Locate the cell with the specified text and output its [X, Y] center coordinate. 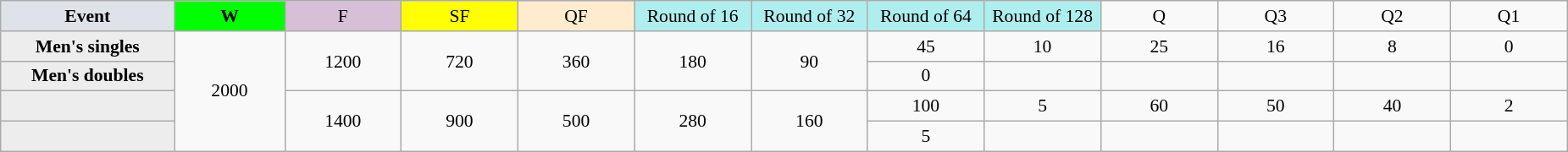
360 [576, 61]
Round of 32 [809, 16]
16 [1276, 46]
60 [1159, 106]
Men's doubles [88, 76]
2 [1509, 106]
Q1 [1509, 16]
160 [809, 122]
500 [576, 122]
QF [576, 16]
Round of 64 [926, 16]
90 [809, 61]
280 [693, 122]
Q2 [1393, 16]
25 [1159, 46]
8 [1393, 46]
900 [460, 122]
720 [460, 61]
2000 [230, 91]
180 [693, 61]
40 [1393, 106]
45 [926, 46]
Men's singles [88, 46]
10 [1043, 46]
50 [1276, 106]
Q3 [1276, 16]
W [230, 16]
Q [1159, 16]
Round of 128 [1043, 16]
1400 [343, 122]
SF [460, 16]
F [343, 16]
Round of 16 [693, 16]
1200 [343, 61]
100 [926, 106]
Event [88, 16]
